Find where the given text appears and provide that cell's center as [x, y] coordinate. 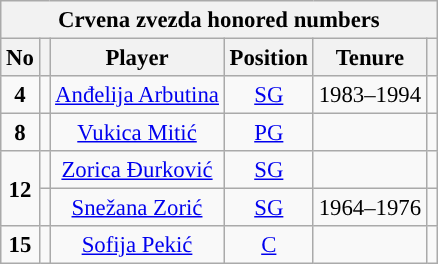
No [20, 58]
1983–1994 [370, 95]
1964–1976 [370, 208]
Crvena zvezda honored numbers [219, 20]
15 [20, 245]
Vukica Mitić [137, 133]
Position [268, 58]
Zorica Ðurković [137, 170]
C [268, 245]
Player [137, 58]
Sofija Pekić [137, 245]
8 [20, 133]
Anđelija Arbutina [137, 95]
PG [268, 133]
Snežana Zorić [137, 208]
4 [20, 95]
Tenure [370, 58]
12 [20, 188]
